Locate the cell with the specified text and output its [X, Y] center coordinate. 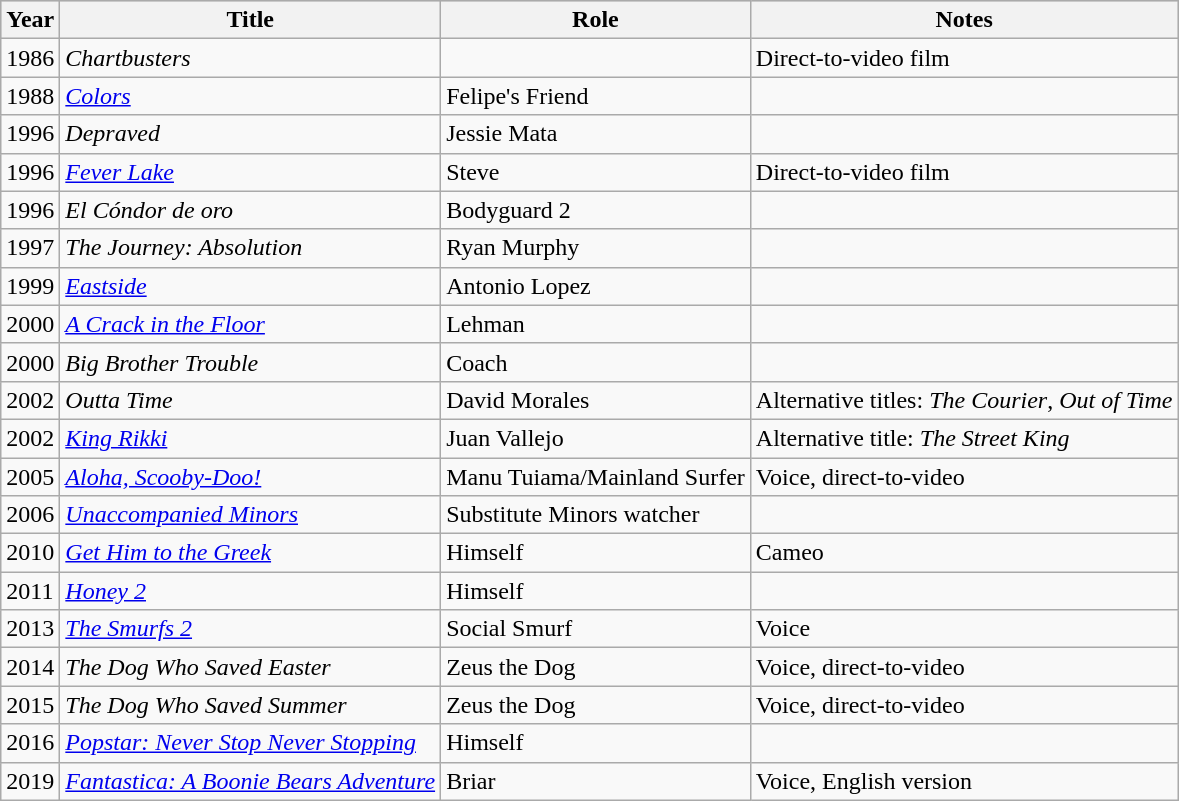
Voice [964, 629]
The Dog Who Saved Easter [250, 667]
The Smurfs 2 [250, 629]
King Rikki [250, 438]
Outta Time [250, 400]
Bodyguard 2 [596, 210]
2014 [30, 667]
2005 [30, 477]
Alternative titles: The Courier, Out of Time [964, 400]
Fever Lake [250, 172]
Aloha, Scooby-Doo! [250, 477]
Year [30, 20]
Steve [596, 172]
El Cóndor de oro [250, 210]
Felipe's Friend [596, 96]
The Journey: Absolution [250, 248]
Role [596, 20]
2015 [30, 705]
2006 [30, 515]
A Crack in the Floor [250, 324]
David Morales [596, 400]
Manu Tuiama/Mainland Surfer [596, 477]
Ryan Murphy [596, 248]
Honey 2 [250, 591]
1999 [30, 286]
Juan Vallejo [596, 438]
The Dog Who Saved Summer [250, 705]
2019 [30, 781]
2011 [30, 591]
2016 [30, 743]
Jessie Mata [596, 134]
Cameo [964, 553]
Colors [250, 96]
Social Smurf [596, 629]
Alternative title: The Street King [964, 438]
Chartbusters [250, 58]
Depraved [250, 134]
1997 [30, 248]
Substitute Minors watcher [596, 515]
Antonio Lopez [596, 286]
Notes [964, 20]
Title [250, 20]
2013 [30, 629]
Fantastica: A Boonie Bears Adventure [250, 781]
Lehman [596, 324]
Unaccompanied Minors [250, 515]
1988 [30, 96]
Eastside [250, 286]
Briar [596, 781]
1986 [30, 58]
Popstar: Never Stop Never Stopping [250, 743]
Coach [596, 362]
2010 [30, 553]
Big Brother Trouble [250, 362]
Get Him to the Greek [250, 553]
Voice, English version [964, 781]
